Extract the (x, y) coordinate from the center of the cell holding the provided text.  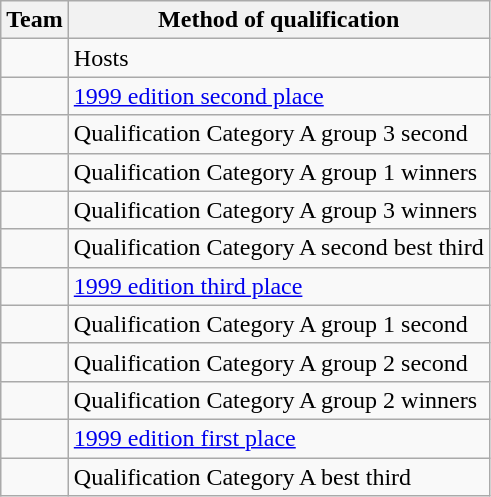
Qualification Category A group 2 second (278, 362)
1999 edition first place (278, 438)
Qualification Category A group 1 winners (278, 172)
1999 edition third place (278, 286)
Hosts (278, 58)
Method of qualification (278, 20)
Qualification Category A group 3 winners (278, 210)
Team (35, 20)
Qualification Category A second best third (278, 248)
Qualification Category A group 1 second (278, 324)
Qualification Category A group 2 winners (278, 400)
Qualification Category A best third (278, 477)
1999 edition second place (278, 96)
Qualification Category A group 3 second (278, 134)
